Find where the given text appears and provide that cell's center as (x, y) coordinate. 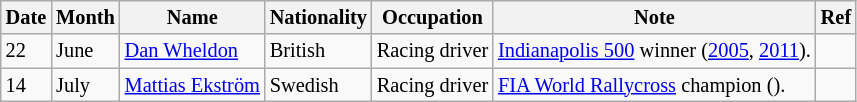
June (86, 51)
Ref (836, 17)
Occupation (432, 17)
Note (654, 17)
Dan Wheldon (192, 51)
British (318, 51)
14 (26, 85)
Name (192, 17)
Month (86, 17)
22 (26, 51)
Swedish (318, 85)
FIA World Rallycross champion (). (654, 85)
Nationality (318, 17)
July (86, 85)
Mattias Ekström (192, 85)
Date (26, 17)
Indianapolis 500 winner (2005, 2011). (654, 51)
